Search for the cell housing the specified text and yield its [X, Y] center coordinate. 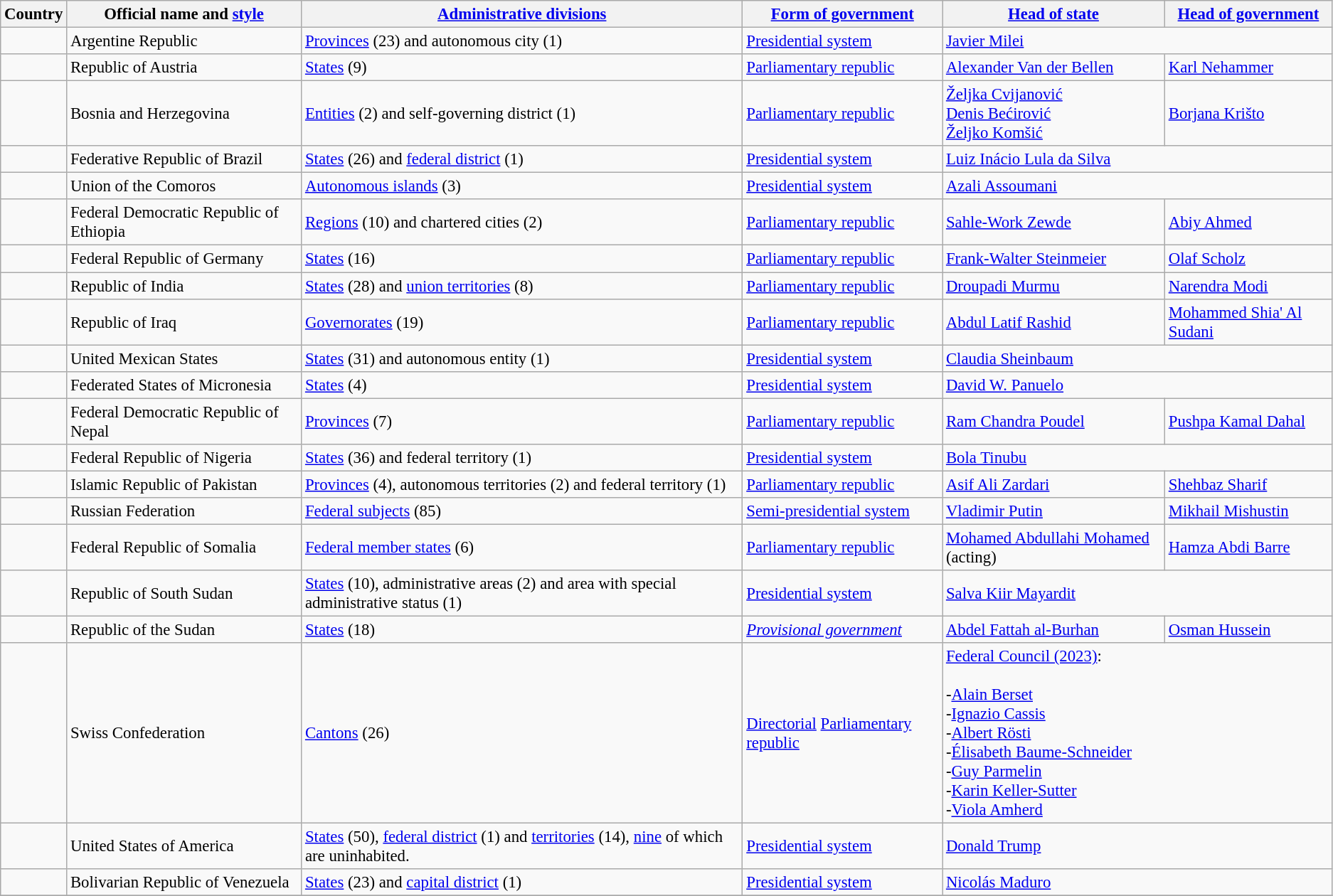
States (28) and union territories (8) [522, 286]
Sahle-Work Zewde [1054, 222]
Official name and style [184, 14]
States (36) and federal territory (1) [522, 458]
Alexander Van der Bellen [1054, 68]
Cantons (26) [522, 733]
Republic of Austria [184, 68]
Abdel Fattah al-Burhan [1054, 630]
Vladimir Putin [1054, 511]
Mikhail Mishustin [1248, 511]
Form of government [842, 14]
States (31) and autonomous entity (1) [522, 358]
States (23) and capital district (1) [522, 882]
Bolivarian Republic of Venezuela [184, 882]
Salva Kiir Mayardit [1137, 593]
Provinces (4), autonomous territories (2) and federal territory (1) [522, 484]
States (18) [522, 630]
Governorates (19) [522, 321]
Mohammed Shia' Al Sudani [1248, 321]
Federal Council (2023):-Alain Berset -Ignazio Cassis -Albert Rösti -Élisabeth Baume-Schneider -Guy Parmelin -Karin Keller-Sutter -Viola Amherd [1137, 733]
Federal member states (6) [522, 548]
Republic of Iraq [184, 321]
United Mexican States [184, 358]
Pushpa Kamal Dahal [1248, 421]
Abiy Ahmed [1248, 222]
States (16) [522, 259]
Željka CvijanovićDenis BećirovićŽeljko Komšić [1054, 114]
States (50), federal district (1) and territories (14), nine of which are uninhabited. [522, 846]
States (26) and federal district (1) [522, 159]
Federated States of Micronesia [184, 385]
Shehbaz Sharif [1248, 484]
Provinces (7) [522, 421]
Osman Hussein [1248, 630]
Abdul Latif Rashid [1054, 321]
Asif Ali Zardari [1054, 484]
Bola Tinubu [1137, 458]
Russian Federation [184, 511]
Union of the Comoros [184, 186]
Federal Republic of Germany [184, 259]
Regions (10) and chartered cities (2) [522, 222]
Borjana Krišto [1248, 114]
Entities (2) and self-governing district (1) [522, 114]
Head of government [1248, 14]
Bosnia and Herzegovina [184, 114]
Autonomous islands (3) [522, 186]
Claudia Sheinbaum [1137, 358]
Nicolás Maduro [1137, 882]
States (9) [522, 68]
Donald Trump [1137, 846]
Javier Milei [1137, 41]
Provisional government [842, 630]
Federal Democratic Republic of Nepal [184, 421]
Mohamed Abdullahi Mohamed (acting) [1054, 548]
Semi-presidential system [842, 511]
States (10), administrative areas (2) and area with special administrative status (1) [522, 593]
Federal subjects (85) [522, 511]
Republic of the Sudan [184, 630]
Argentine Republic [184, 41]
David W. Panuelo [1137, 385]
Swiss Confederation [184, 733]
Directorial Parliamentary republic [842, 733]
Azali Assoumani [1137, 186]
Federal Republic of Nigeria [184, 458]
Islamic Republic of Pakistan [184, 484]
Head of state [1054, 14]
United States of America [184, 846]
Luiz Inácio Lula da Silva [1137, 159]
Country [34, 14]
Federative Republic of Brazil [184, 159]
Droupadi Murmu [1054, 286]
Provinces (23) and autonomous city (1) [522, 41]
Olaf Scholz [1248, 259]
Karl Nehammer [1248, 68]
Administrative divisions [522, 14]
Narendra Modi [1248, 286]
Republic of India [184, 286]
Federal Democratic Republic of Ethiopia [184, 222]
Frank-Walter Steinmeier [1054, 259]
States (4) [522, 385]
Federal Republic of Somalia [184, 548]
Ram Chandra Poudel [1054, 421]
Hamza Abdi Barre [1248, 548]
Republic of South Sudan [184, 593]
